Output the (X, Y) coordinate of the center of the cell containing the given text.  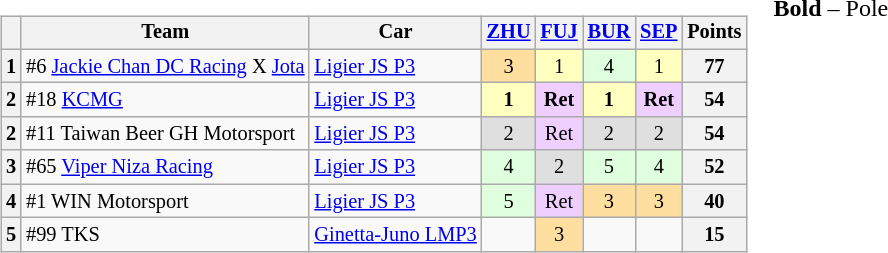
ZHU (509, 33)
Car (395, 33)
77 (714, 66)
#11 Taiwan Beer GH Motorsport (165, 134)
#99 TKS (165, 235)
15 (714, 235)
#18 KCMG (165, 100)
Team (165, 33)
#65 Viper Niza Racing (165, 167)
#1 WIN Motorsport (165, 201)
SEP (658, 33)
52 (714, 167)
FUJ (560, 33)
#6 Jackie Chan DC Racing X Jota (165, 66)
Ginetta-Juno LMP3 (395, 235)
BUR (610, 33)
40 (714, 201)
Points (714, 33)
